Locate the cell with the specified text and output its (X, Y) center coordinate. 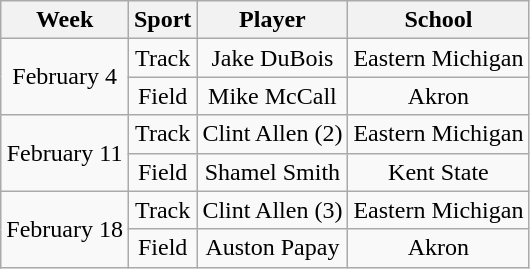
February 4 (65, 77)
Shamel Smith (272, 172)
Mike McCall (272, 96)
Kent State (438, 172)
Clint Allen (2) (272, 134)
February 18 (65, 229)
Auston Papay (272, 248)
February 11 (65, 153)
Clint Allen (3) (272, 210)
Jake DuBois (272, 58)
Player (272, 20)
School (438, 20)
Week (65, 20)
Sport (162, 20)
